Scan for the cell matching the given text and deliver its [x, y] coordinate at center. 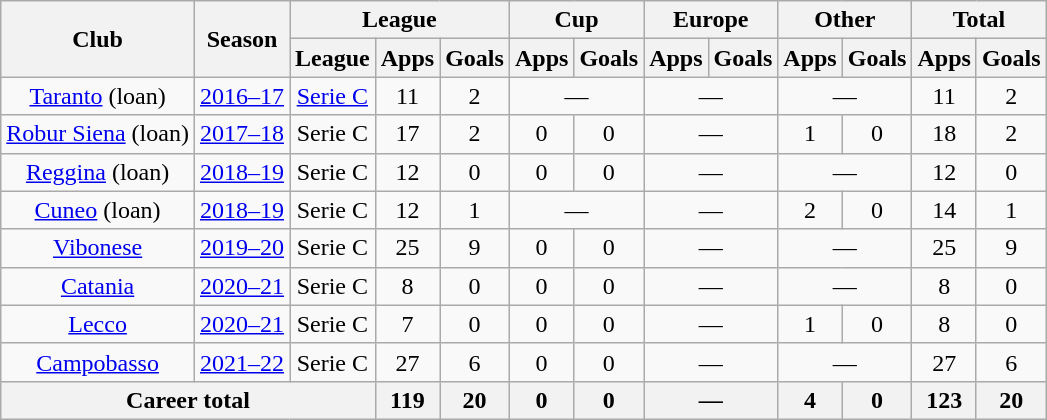
Cuneo (loan) [98, 210]
Season [242, 39]
2019–20 [242, 248]
17 [407, 134]
Taranto (loan) [98, 96]
Career total [188, 400]
18 [944, 134]
Total [979, 20]
2017–18 [242, 134]
Catania [98, 286]
2016–17 [242, 96]
Other [845, 20]
Lecco [98, 324]
Reggina (loan) [98, 172]
Campobasso [98, 362]
4 [810, 400]
123 [944, 400]
Cup [576, 20]
Club [98, 39]
14 [944, 210]
2021–22 [242, 362]
119 [407, 400]
Europe [711, 20]
Robur Siena (loan) [98, 134]
Vibonese [98, 248]
7 [407, 324]
